Detect which cell encompasses the target text, then output its (X, Y) center coordinate. 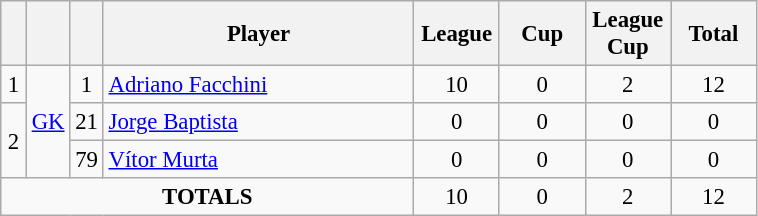
21 (86, 122)
League Cup (628, 34)
TOTALS (208, 197)
Adriano Facchini (258, 85)
League (457, 34)
Jorge Baptista (258, 122)
Vítor Murta (258, 160)
Total (714, 34)
Player (258, 34)
79 (86, 160)
Cup (542, 34)
GK (48, 122)
